From the cell containing the given text, extract its center point as [X, Y] coordinate. 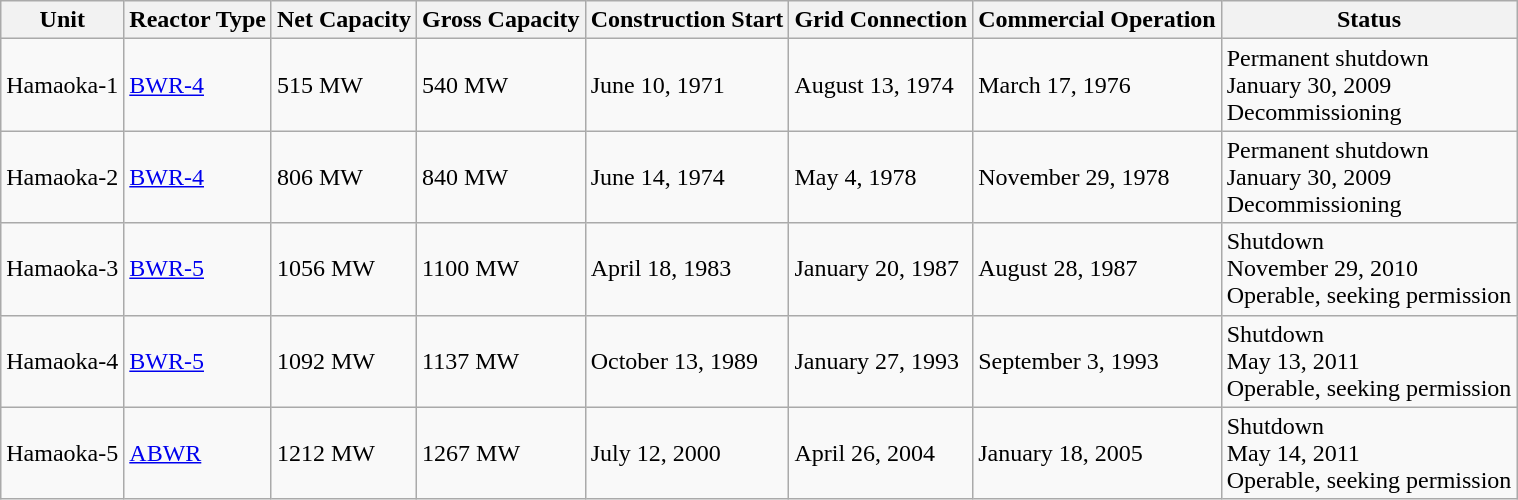
Grid Connection [881, 20]
Unit [62, 20]
1212 MW [344, 453]
840 MW [502, 177]
August 28, 1987 [1098, 269]
August 13, 1974 [881, 85]
1056 MW [344, 269]
January 18, 2005 [1098, 453]
1100 MW [502, 269]
Construction Start [687, 20]
Commercial Operation [1098, 20]
Reactor Type [198, 20]
July 12, 2000 [687, 453]
Shutdown November 29, 2010 Operable, seeking permission [1369, 269]
Net Capacity [344, 20]
1137 MW [502, 361]
January 20, 1987 [881, 269]
September 3, 1993 [1098, 361]
ABWR [198, 453]
April 18, 1983 [687, 269]
540 MW [502, 85]
Hamaoka-4 [62, 361]
806 MW [344, 177]
Gross Capacity [502, 20]
Hamaoka-2 [62, 177]
Shutdown May 13, 2011 Operable, seeking permission [1369, 361]
January 27, 1993 [881, 361]
Hamaoka-3 [62, 269]
515 MW [344, 85]
June 10, 1971 [687, 85]
1267 MW [502, 453]
1092 MW [344, 361]
Hamaoka-5 [62, 453]
June 14, 1974 [687, 177]
April 26, 2004 [881, 453]
March 17, 1976 [1098, 85]
Status [1369, 20]
Shutdown May 14, 2011 Operable, seeking permission [1369, 453]
May 4, 1978 [881, 177]
October 13, 1989 [687, 361]
November 29, 1978 [1098, 177]
Hamaoka-1 [62, 85]
